Provide the [x, y] coordinate of the cell's center where the given text is located.  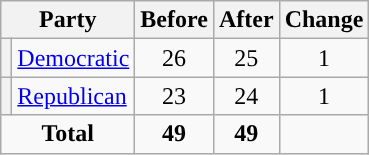
Party [68, 20]
Republican [74, 96]
Total [68, 134]
23 [174, 96]
Change [324, 20]
26 [174, 58]
Before [174, 20]
25 [246, 58]
After [246, 20]
Democratic [74, 58]
24 [246, 96]
